Detect which cell encompasses the target text, then output its [x, y] center coordinate. 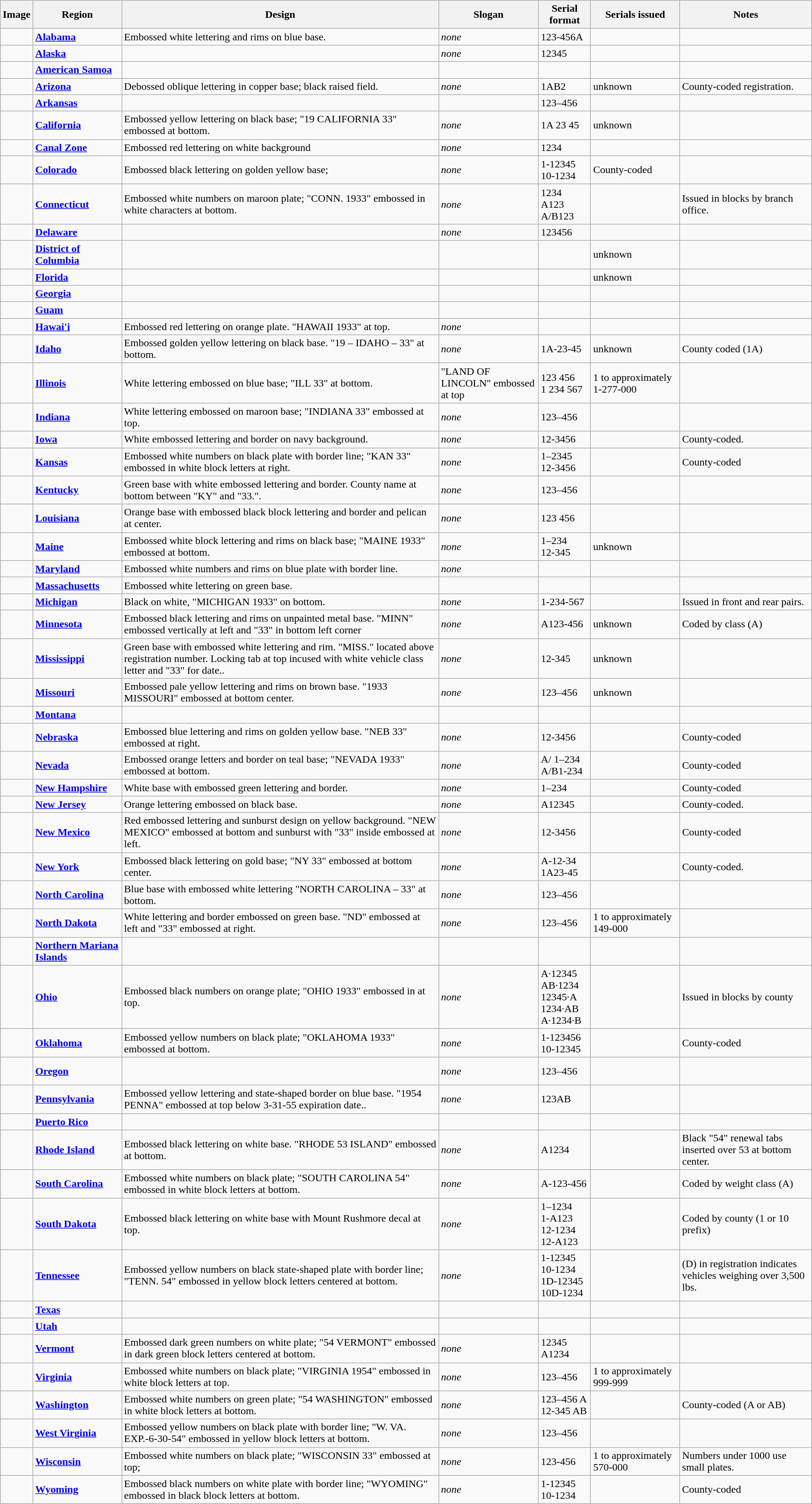
Embossed white numbers on black plate; "WISCONSIN 33" embossed at top; [280, 1461]
Nevada [77, 765]
Notes [746, 15]
Connecticut [77, 204]
White lettering and border embossed on green base. "ND" embossed at left and "33" embossed at right. [280, 923]
Embossed black lettering on golden yellow base; [280, 170]
North Carolina [77, 895]
Montana [77, 715]
Embossed white numbers on black plate with border line; "KAN 33" embossed in white block letters at right. [280, 462]
1–234512-3456 [565, 462]
Idaho [77, 349]
Nebraska [77, 737]
Missouri [77, 692]
Embossed black numbers on orange plate; "OHIO 1933" embossed in at top. [280, 997]
North Dakota [77, 923]
A-12-341A23-45 [565, 867]
Region [77, 15]
New Jersey [77, 804]
South Carolina [77, 1184]
12345A1234 [565, 1348]
White embossed lettering and border on navy background. [280, 439]
Maine [77, 547]
Puerto Rico [77, 1121]
Kentucky [77, 490]
A/ 1–234A/B1-234 [565, 765]
West Virginia [77, 1433]
Minnesota [77, 624]
Embossed white numbers and rims on blue plate with border line. [280, 569]
County-coded (A or AB) [746, 1405]
A·12345AB·123412345·A1234·ABA·1234·B [565, 997]
Utah [77, 1326]
A123-456 [565, 624]
Iowa [77, 439]
Embossed orange letters and border on teal base; "NEVADA 1933" embossed at bottom. [280, 765]
Wisconsin [77, 1461]
Embossed yellow numbers on black state-shaped plate with border line; "TENN. 54" embossed in yellow block letters centered at bottom. [280, 1275]
Embossed white numbers on black plate; "SOUTH CAROLINA 54" embossed in white block letters at bottom. [280, 1184]
New Hampshire [77, 788]
Embossed white numbers on black plate; "VIRGINIA 1954" embossed in white block letters at top. [280, 1377]
Embossed black lettering and rims on unpainted metal base. "MINN" embossed vertically at left and "33" in bottom left corner [280, 624]
Embossed blue lettering and rims on golden yellow base. "NEB 33" embossed at right. [280, 737]
123456 [565, 232]
1–23412-345 [565, 547]
Embossed pale yellow lettering and rims on brown base. "1933 MISSOURI" embossed at bottom center. [280, 692]
1 to approximately 999-999 [635, 1377]
Wyoming [77, 1490]
Embossed black lettering on white base with Mount Rushmore decal at top. [280, 1224]
Embossed golden yellow lettering on black base. "19 – IDAHO – 33" at bottom. [280, 349]
1-12345610-12345 [565, 1043]
Oregon [77, 1071]
1 to approximately 570-000 [635, 1461]
(D) in registration indicates vehicles weighing over 3,500 lbs. [746, 1275]
123 4561 234 567 [565, 383]
Orange lettering embossed on black base. [280, 804]
Arkansas [77, 103]
Rhode Island [77, 1150]
Slogan [488, 15]
12-345 [565, 659]
Virginia [77, 1377]
Coded by class (A) [746, 624]
Embossed black numbers on white plate with border line; "WYOMING" embossed in black block letters at bottom. [280, 1490]
Kansas [77, 462]
Ohio [77, 997]
1-1234510-12341D-1234510D-1234 [565, 1275]
Embossed white lettering and rims on blue base. [280, 37]
Embossed yellow numbers on black plate with border line; "W. VA. EXP.-6-30-54" embossed in yellow block letters at bottom. [280, 1433]
White lettering embossed on blue base; "ILL 33" at bottom. [280, 383]
Guam [77, 310]
Tennessee [77, 1275]
123–456 A12-345 AB [565, 1405]
American Samoa [77, 70]
Image [16, 15]
Black "54" renewal tabs inserted over 53 at bottom center. [746, 1150]
Embossed white numbers on green plate; "54 WASHINGTON" embossed in white block letters at bottom. [280, 1405]
County coded (1A) [746, 349]
12345 [565, 53]
Northern Mariana Islands [77, 951]
1–234 [565, 788]
Embossed yellow lettering on black base; "19 CALIFORNIA 33" embossed at bottom. [280, 125]
California [77, 125]
White base with embossed green lettering and border. [280, 788]
Coded by county (1 or 10 prefix) [746, 1224]
Mississippi [77, 659]
1234 [565, 147]
New York [77, 867]
Hawai'i [77, 327]
Serials issued [635, 15]
Black on white, "MICHIGAN 1933" on bottom. [280, 602]
Embossed white numbers on maroon plate; "CONN. 1933" embossed in white characters at bottom. [280, 204]
A-123-456 [565, 1184]
Blue base with embossed white lettering "NORTH CAROLINA – 33" at bottom. [280, 895]
Design [280, 15]
Alaska [77, 53]
Green base with white embossed lettering and border. County name at bottom between "KY" and "33.". [280, 490]
1234A123A/B123 [565, 204]
Canal Zone [77, 147]
Illinois [77, 383]
1-234-567 [565, 602]
A12345 [565, 804]
Arizona [77, 86]
Orange base with embossed black block lettering and border and pelican at center. [280, 518]
Florida [77, 277]
Embossed dark green numbers on white plate; "54 VERMONT" embossed in dark green block letters centered at bottom. [280, 1348]
Embossed red lettering on white background [280, 147]
White lettering embossed on maroon base; "INDIANA 33" embossed at top. [280, 417]
Numbers under 1000 use small plates. [746, 1461]
1 to approximately 149-000 [635, 923]
Issued in blocks by branch office. [746, 204]
Oklahoma [77, 1043]
Michigan [77, 602]
1AB2 [565, 86]
South Dakota [77, 1224]
Embossed white lettering on green base. [280, 585]
123-456A [565, 37]
Red embossed lettering and sunburst design on yellow background. "NEW MEXICO" embossed at bottom and sunburst with "33" inside embossed at left. [280, 832]
Coded by weight class (A) [746, 1184]
Georgia [77, 294]
Embossed black lettering on gold base; "NY 33" embossed at bottom center. [280, 867]
123 456 [565, 518]
District of Columbia [77, 254]
123AB [565, 1099]
New Mexico [77, 832]
Pennsylvania [77, 1099]
Louisiana [77, 518]
1–12341-A12312-123412-A123 [565, 1224]
Delaware [77, 232]
Embossed red lettering on orange plate. "HAWAII 1933" at top. [280, 327]
1 to approximately 1-277-000 [635, 383]
Vermont [77, 1348]
Issued in blocks by county [746, 997]
Embossed white block lettering and rims on black base; "MAINE 1933" embossed at bottom. [280, 547]
1A 23 45 [565, 125]
Embossed yellow lettering and state-shaped border on blue base. "1954 PENNA" embossed at top below 3-31-55 expiration date.. [280, 1099]
Embossed yellow numbers on black plate; "OKLAHOMA 1933" embossed at bottom. [280, 1043]
Issued in front and rear pairs. [746, 602]
Colorado [77, 170]
Alabama [77, 37]
Indiana [77, 417]
Massachusetts [77, 585]
"LAND OF LINCOLN" embossed at top [488, 383]
Washington [77, 1405]
County-coded registration. [746, 86]
Debossed oblique lettering in copper base; black raised field. [280, 86]
Embossed black lettering on white base. "RHODE 53 ISLAND" embossed at bottom. [280, 1150]
Serial format [565, 15]
Texas [77, 1310]
1A-23-45 [565, 349]
123-456 [565, 1461]
A1234 [565, 1150]
Maryland [77, 569]
